Identify which cell holds the provided text, then report its (x, y) central coordinate. 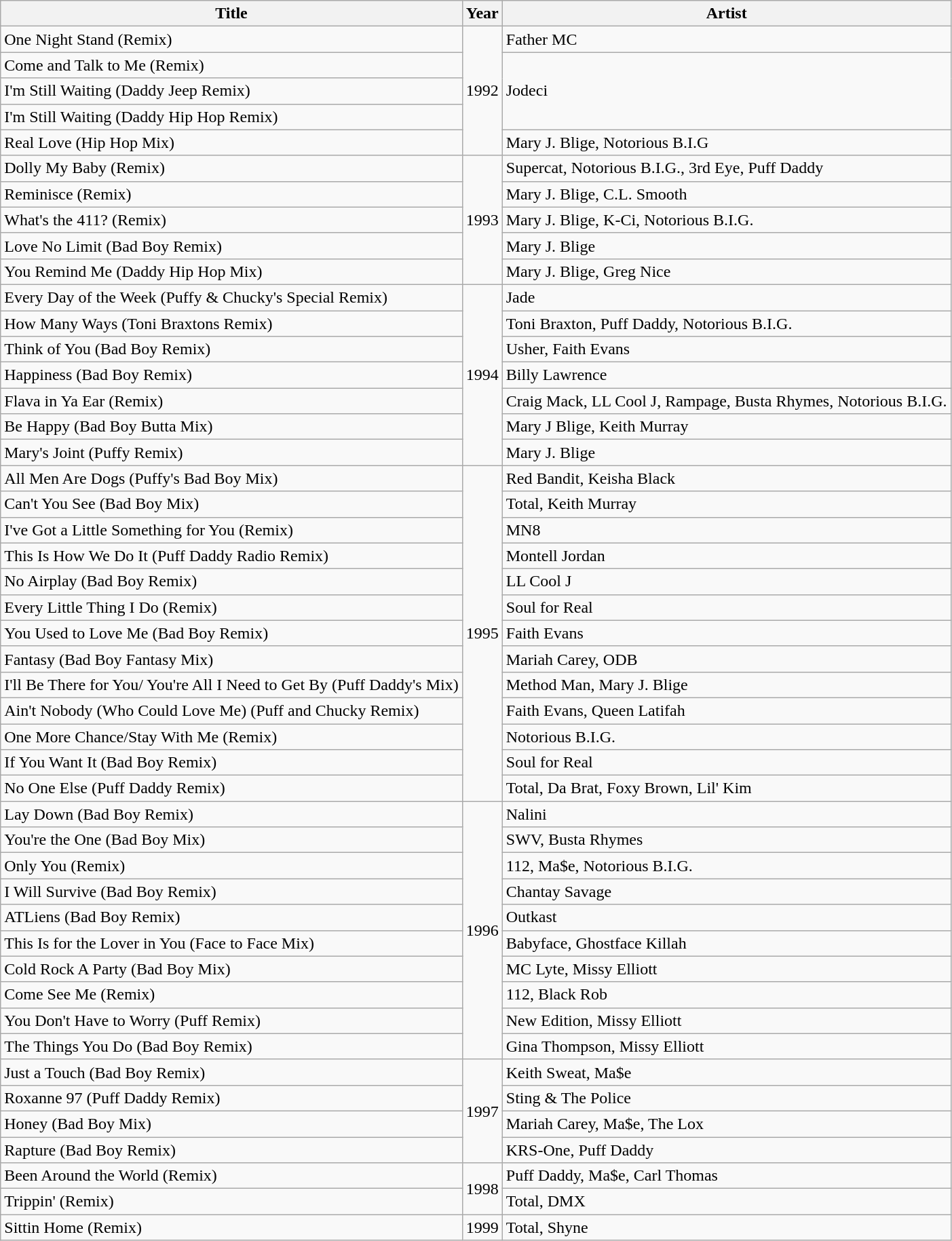
Red Bandit, Keisha Black (726, 478)
Dolly My Baby (Remix) (231, 168)
1997 (482, 1111)
Craig Mack, LL Cool J, Rampage, Busta Rhymes, Notorious B.I.G. (726, 401)
Nalini (726, 814)
Love No Limit (Bad Boy Remix) (231, 246)
Just a Touch (Bad Boy Remix) (231, 1072)
Jade (726, 297)
MN8 (726, 530)
Every Little Thing I Do (Remix) (231, 607)
Keith Sweat, Ma$e (726, 1072)
MC Lyte, Missy Elliott (726, 969)
Notorious B.I.G. (726, 736)
Total, Da Brat, Foxy Brown, Lil' Kim (726, 788)
Mary J Blige, Keith Murray (726, 427)
Babyface, Ghostface Killah (726, 943)
Mary J. Blige, Greg Nice (726, 271)
Sittin Home (Remix) (231, 1227)
1995 (482, 634)
Total, Shyne (726, 1227)
Be Happy (Bad Boy Butta Mix) (231, 427)
1993 (482, 220)
1999 (482, 1227)
Mary J. Blige, Notorious B.I.G (726, 142)
Usher, Faith Evans (726, 349)
I'll Be There for You/ You're All I Need to Get By (Puff Daddy's Mix) (231, 685)
Method Man, Mary J. Blige (726, 685)
Can't You See (Bad Boy Mix) (231, 504)
Chantay Savage (726, 892)
What's the 411? (Remix) (231, 220)
Outkast (726, 917)
I Will Survive (Bad Boy Remix) (231, 892)
ATLiens (Bad Boy Remix) (231, 917)
Real Love (Hip Hop Mix) (231, 142)
Reminisce (Remix) (231, 194)
The Things You Do (Bad Boy Remix) (231, 1046)
Fantasy (Bad Boy Fantasy Mix) (231, 659)
How Many Ways (Toni Braxtons Remix) (231, 324)
Mariah Carey, Ma$e, The Lox (726, 1124)
Come See Me (Remix) (231, 995)
KRS-One, Puff Daddy (726, 1150)
1994 (482, 375)
One More Chance/Stay With Me (Remix) (231, 736)
1996 (482, 931)
1992 (482, 91)
Title (231, 14)
Think of You (Bad Boy Remix) (231, 349)
Supercat, Notorious B.I.G., 3rd Eye, Puff Daddy (726, 168)
If You Want It (Bad Boy Remix) (231, 763)
Gina Thompson, Missy Elliott (726, 1046)
Mariah Carey, ODB (726, 659)
Total, DMX (726, 1202)
Every Day of the Week (Puffy & Chucky's Special Remix) (231, 297)
No One Else (Puff Daddy Remix) (231, 788)
Billy Lawrence (726, 375)
Honey (Bad Boy Mix) (231, 1124)
SWV, Busta Rhymes (726, 840)
I'm Still Waiting (Daddy Hip Hop Remix) (231, 117)
Mary J. Blige, K-Ci, Notorious B.I.G. (726, 220)
Total, Keith Murray (726, 504)
112, Black Rob (726, 995)
Only You (Remix) (231, 866)
You Used to Love Me (Bad Boy Remix) (231, 633)
Ain't Nobody (Who Could Love Me) (Puff and Chucky Remix) (231, 710)
One Night Stand (Remix) (231, 39)
Montell Jordan (726, 556)
This Is How We Do It (Puff Daddy Radio Remix) (231, 556)
112, Ma$e, Notorious B.I.G. (726, 866)
Artist (726, 14)
Faith Evans (726, 633)
Year (482, 14)
Jodeci (726, 91)
Lay Down (Bad Boy Remix) (231, 814)
Rapture (Bad Boy Remix) (231, 1150)
New Edition, Missy Elliott (726, 1020)
I'm Still Waiting (Daddy Jeep Remix) (231, 91)
You're the One (Bad Boy Mix) (231, 840)
Flava in Ya Ear (Remix) (231, 401)
Toni Braxton, Puff Daddy, Notorious B.I.G. (726, 324)
Mary J. Blige, C.L. Smooth (726, 194)
Puff Daddy, Ma$e, Carl Thomas (726, 1176)
Roxanne 97 (Puff Daddy Remix) (231, 1098)
Happiness (Bad Boy Remix) (231, 375)
Been Around the World (Remix) (231, 1176)
Sting & The Police (726, 1098)
You Don't Have to Worry (Puff Remix) (231, 1020)
LL Cool J (726, 581)
Mary's Joint (Puffy Remix) (231, 453)
I've Got a Little Something for You (Remix) (231, 530)
Trippin' (Remix) (231, 1202)
Come and Talk to Me (Remix) (231, 65)
1998 (482, 1189)
Faith Evans, Queen Latifah (726, 710)
All Men Are Dogs (Puffy's Bad Boy Mix) (231, 478)
You Remind Me (Daddy Hip Hop Mix) (231, 271)
No Airplay (Bad Boy Remix) (231, 581)
Cold Rock A Party (Bad Boy Mix) (231, 969)
Father MC (726, 39)
This Is for the Lover in You (Face to Face Mix) (231, 943)
